Locate the cell with the specified text and output its (X, Y) center coordinate. 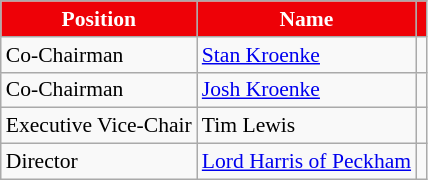
Director (99, 162)
Position (99, 19)
Lord Harris of Peckham (306, 162)
Name (306, 19)
Executive Vice-Chair (99, 126)
Josh Kroenke (306, 90)
Tim Lewis (306, 126)
Stan Kroenke (306, 55)
